Return the [x, y] coordinate for the center point of the cell that contains the specified text.  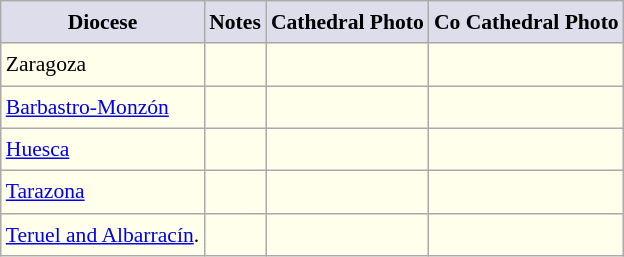
Barbastro-Monzón [102, 108]
Tarazona [102, 192]
Huesca [102, 150]
Co Cathedral Photo [526, 22]
Notes [235, 22]
Diocese [102, 22]
Cathedral Photo [348, 22]
Zaragoza [102, 66]
Teruel and Albarracín. [102, 236]
